For the text-containing cell, return its midpoint in (x, y) coordinate format. 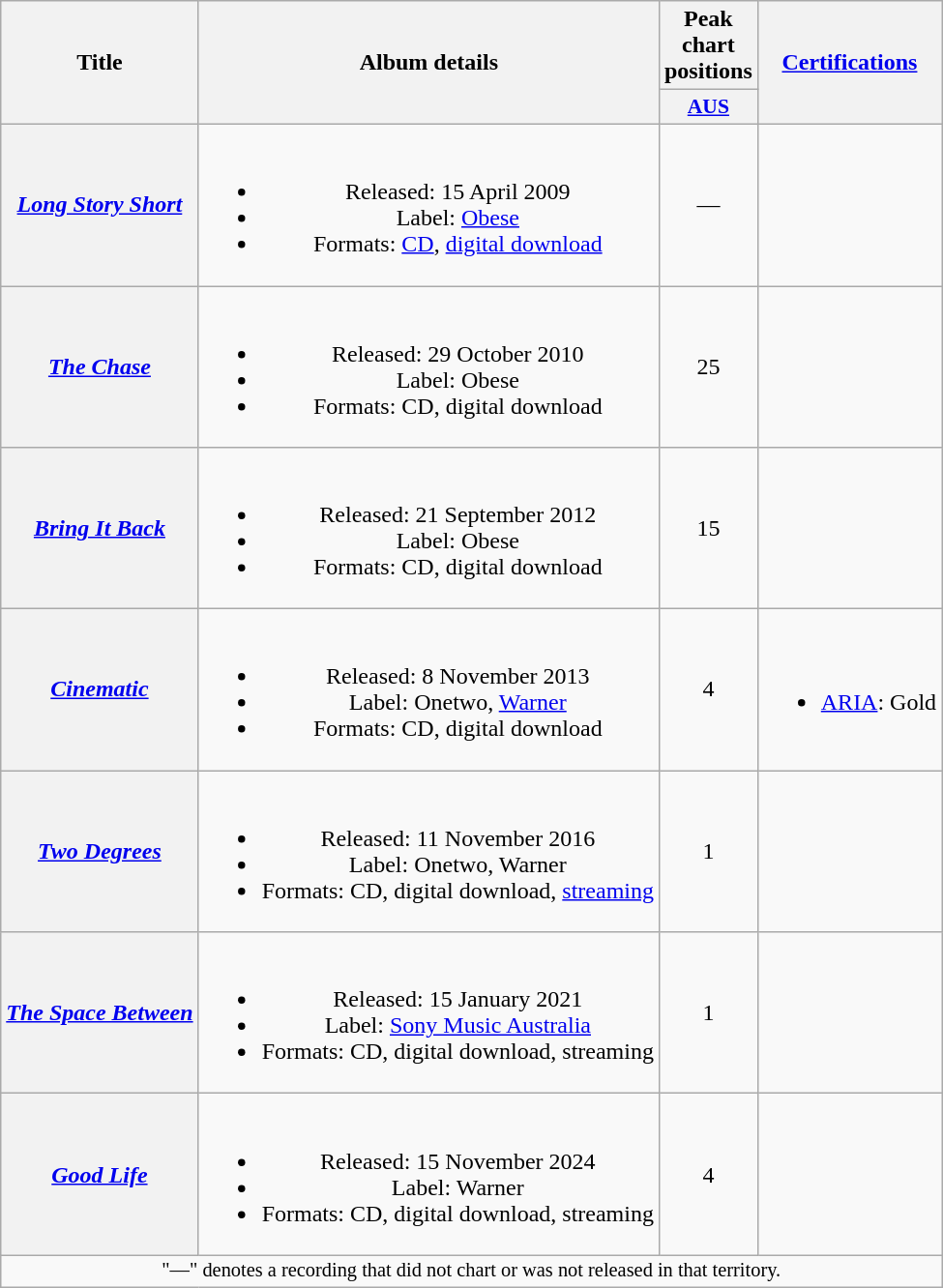
Released: 15 April 2009Label: ObeseFormats: CD, digital download (428, 205)
Cinematic (100, 690)
Certifications (849, 63)
Peak chart positions (708, 45)
The Chase (100, 367)
"—" denotes a recording that did not chart or was not released in that territory. (472, 1272)
15 (708, 528)
Released: 11 November 2016Label: Onetwo, WarnerFormats: CD, digital download, streaming (428, 851)
AUS (708, 107)
25 (708, 367)
ARIA: Gold (849, 690)
Released: 15 November 2024Label: WarnerFormats: CD, digital download, streaming (428, 1174)
Released: 8 November 2013Label: Onetwo, WarnerFormats: CD, digital download (428, 690)
Two Degrees (100, 851)
Bring It Back (100, 528)
The Space Between (100, 1013)
Title (100, 63)
Good Life (100, 1174)
— (708, 205)
Album details (428, 63)
Released: 21 September 2012Label: ObeseFormats: CD, digital download (428, 528)
Long Story Short (100, 205)
Released: 15 January 2021Label: Sony Music AustraliaFormats: CD, digital download, streaming (428, 1013)
Released: 29 October 2010Label: ObeseFormats: CD, digital download (428, 367)
